Locate the cell with the specified text and output its (x, y) center coordinate. 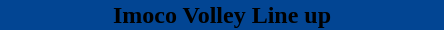
Imoco Volley Line up (222, 15)
